Output the [x, y] coordinate of the center of the cell containing the given text.  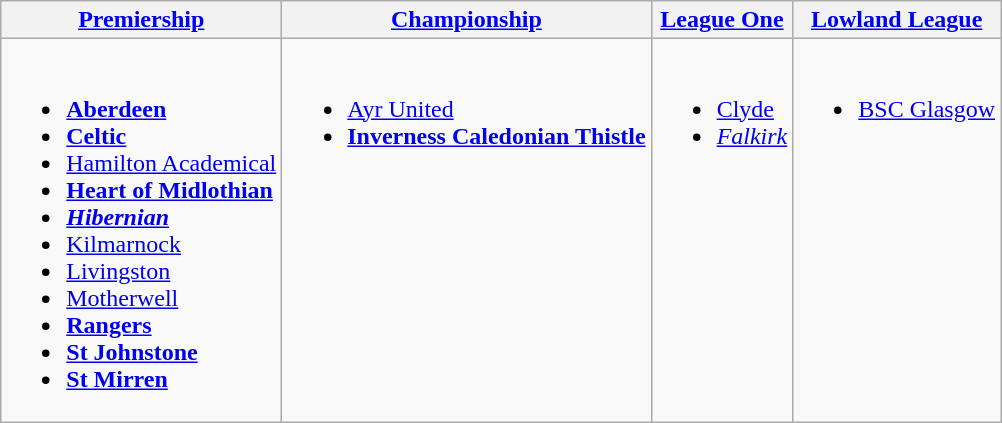
League One [722, 20]
Ayr UnitedInverness Caledonian Thistle [466, 230]
AberdeenCelticHamilton AcademicalHeart of MidlothianHibernianKilmarnockLivingstonMotherwellRangersSt JohnstoneSt Mirren [142, 230]
Championship [466, 20]
BSC Glasgow [897, 230]
Premiership [142, 20]
ClydeFalkirk [722, 230]
Lowland League [897, 20]
